Extract the (x, y) coordinate from the center of the cell holding the provided text.  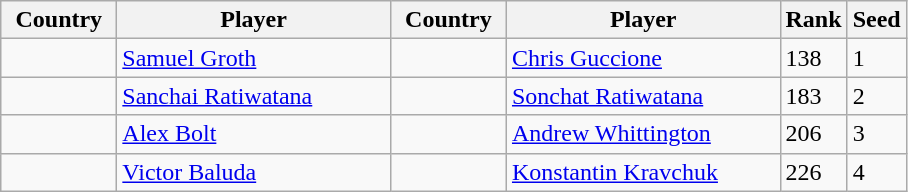
Victor Baluda (254, 172)
183 (814, 96)
226 (814, 172)
1 (876, 58)
Andrew Whittington (643, 134)
Sonchat Ratiwatana (643, 96)
Konstantin Kravchuk (643, 172)
206 (814, 134)
Seed (876, 20)
Alex Bolt (254, 134)
Chris Guccione (643, 58)
Samuel Groth (254, 58)
3 (876, 134)
2 (876, 96)
Sanchai Ratiwatana (254, 96)
138 (814, 58)
Rank (814, 20)
4 (876, 172)
